Return (X, Y) of the center of cell containing provided text 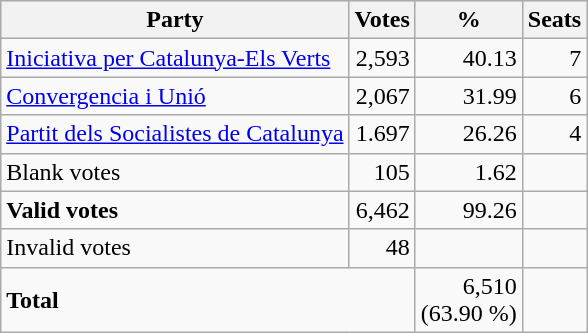
1.62 (468, 172)
4 (554, 134)
Iniciativa per Catalunya-Els Verts (175, 58)
Party (175, 20)
1.697 (382, 134)
Convergencia i Unió (175, 96)
Total (208, 300)
Blank votes (175, 172)
2,593 (382, 58)
Votes (382, 20)
6,510(63.90 %) (468, 300)
Valid votes (175, 210)
6 (554, 96)
6,462 (382, 210)
7 (554, 58)
40.13 (468, 58)
Partit dels Socialistes de Catalunya (175, 134)
31.99 (468, 96)
Invalid votes (175, 248)
26.26 (468, 134)
99.26 (468, 210)
Seats (554, 20)
105 (382, 172)
48 (382, 248)
2,067 (382, 96)
% (468, 20)
